Return [x, y] of the center of cell containing provided text 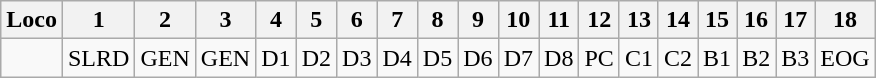
D4 [397, 58]
D8 [559, 58]
5 [316, 20]
D3 [357, 58]
3 [225, 20]
6 [357, 20]
17 [796, 20]
D2 [316, 58]
EOG [845, 58]
D5 [437, 58]
16 [756, 20]
SLRD [98, 58]
B2 [756, 58]
B1 [718, 58]
B3 [796, 58]
1 [98, 20]
8 [437, 20]
13 [638, 20]
4 [276, 20]
9 [478, 20]
Loco [32, 20]
18 [845, 20]
PC [599, 58]
C2 [678, 58]
11 [559, 20]
D1 [276, 58]
14 [678, 20]
10 [518, 20]
2 [165, 20]
15 [718, 20]
D7 [518, 58]
7 [397, 20]
D6 [478, 58]
C1 [638, 58]
12 [599, 20]
